Determine the [x, y] coordinate at the center of the cell enclosing the given text.  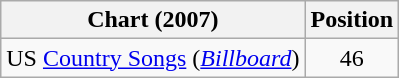
46 [352, 58]
Position [352, 20]
Chart (2007) [153, 20]
US Country Songs (Billboard) [153, 58]
